Pinpoint the cell where the given text exists, returning its (x, y) midpoint coordinate. 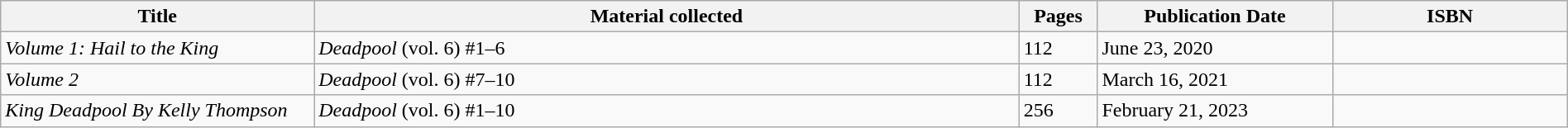
Title (157, 17)
Volume 1: Hail to the King (157, 48)
ISBN (1450, 17)
Publication Date (1215, 17)
Material collected (667, 17)
Deadpool (vol. 6) #1–6 (667, 48)
Deadpool (vol. 6) #7–10 (667, 79)
June 23, 2020 (1215, 48)
February 21, 2023 (1215, 111)
King Deadpool By Kelly Thompson (157, 111)
Volume 2 (157, 79)
Deadpool (vol. 6) #1–10 (667, 111)
March 16, 2021 (1215, 79)
256 (1059, 111)
Pages (1059, 17)
